Detect which cell encompasses the target text, then output its [x, y] center coordinate. 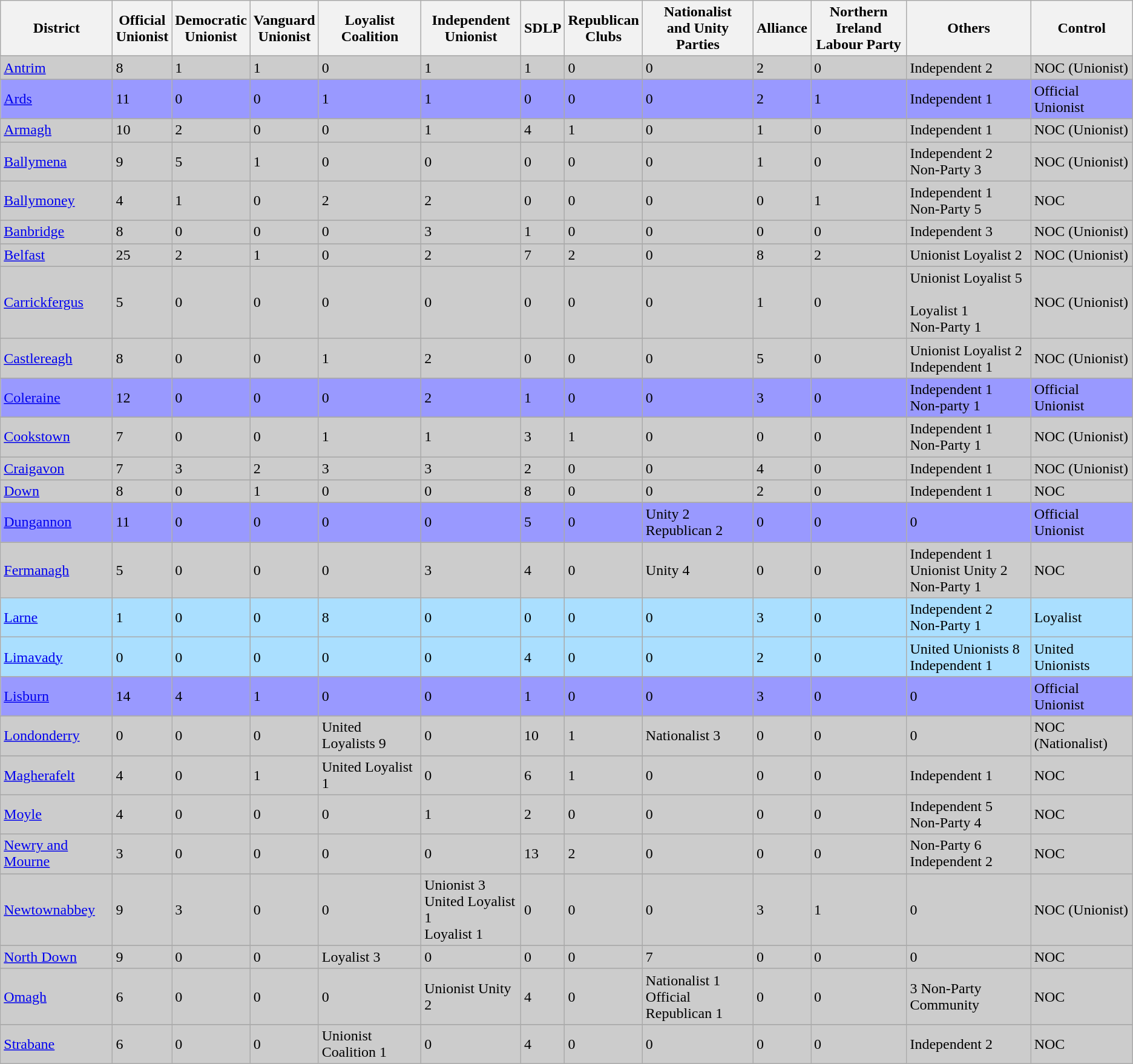
Moyle [57, 815]
Independent 5 Non-Party 4 [968, 815]
Limavady [57, 657]
Independent 2Non-Party 3 [968, 161]
Independent 1 Non-party 1 [968, 397]
United Loyalist 1 [370, 775]
Down [57, 491]
Castlereagh [57, 358]
Dungannon [57, 523]
Newtownabbey [57, 909]
Non-Party 6 Independent 2 [968, 853]
Ards [57, 99]
13 [542, 853]
Others [968, 28]
Armagh [57, 130]
United Unionists [1082, 657]
25 [142, 255]
Belfast [57, 255]
Control [1082, 28]
Independent 2 Non-Party 1 [968, 617]
Unionist Loyalist 2 [968, 255]
Alliance [782, 28]
Vanguard Unionist [284, 28]
Omagh [57, 996]
Newry and Mourne [57, 853]
Craigavon [57, 468]
Lisburn [57, 696]
Independent 1 Non-Party 5 [968, 201]
Londonderry [57, 736]
12 [142, 397]
SDLP [542, 28]
North Down [57, 957]
Democratic Unionist [211, 28]
Ballymoney [57, 201]
Cookstown [57, 437]
Fermanagh [57, 570]
Carrickfergus [57, 303]
NOC (Nationalist) [1082, 736]
Republican Clubs [603, 28]
District [57, 28]
Unionist Loyalist 5Loyalist 1 Non-Party 1 [968, 303]
Unionist 3 United Loyalist 1 Loyalist 1 [471, 909]
Loyalist Coalition [370, 28]
United Loyalists 9 [370, 736]
United Unionists 8 Independent 1 [968, 657]
Nationalist 1 Official Republican 1 [697, 996]
Nationalist 3 [697, 736]
Northern Ireland Labour Party [859, 28]
Antrim [57, 68]
Banbridge [57, 232]
Magherafelt [57, 775]
Strabane [57, 1043]
Unity 4 [697, 570]
Unity 2 Republican 2 [697, 523]
Independent Unionist [471, 28]
Coleraine [57, 397]
Loyalist [1082, 617]
Independent 1 Non-Party 1 [968, 437]
Unionist Coalition 1 [370, 1043]
Unionist Loyalist 2 Independent 1 [968, 358]
14 [142, 696]
Independent 1 Unionist Unity 2 Non-Party 1 [968, 570]
3 Non-Party Community [968, 996]
Independent 3 [968, 232]
Unionist Unity 2 [471, 996]
Larne [57, 617]
Ballymena [57, 161]
Loyalist 3 [370, 957]
Nationalist and Unity Parties [697, 28]
